Return [X, Y] of the center of cell containing provided text 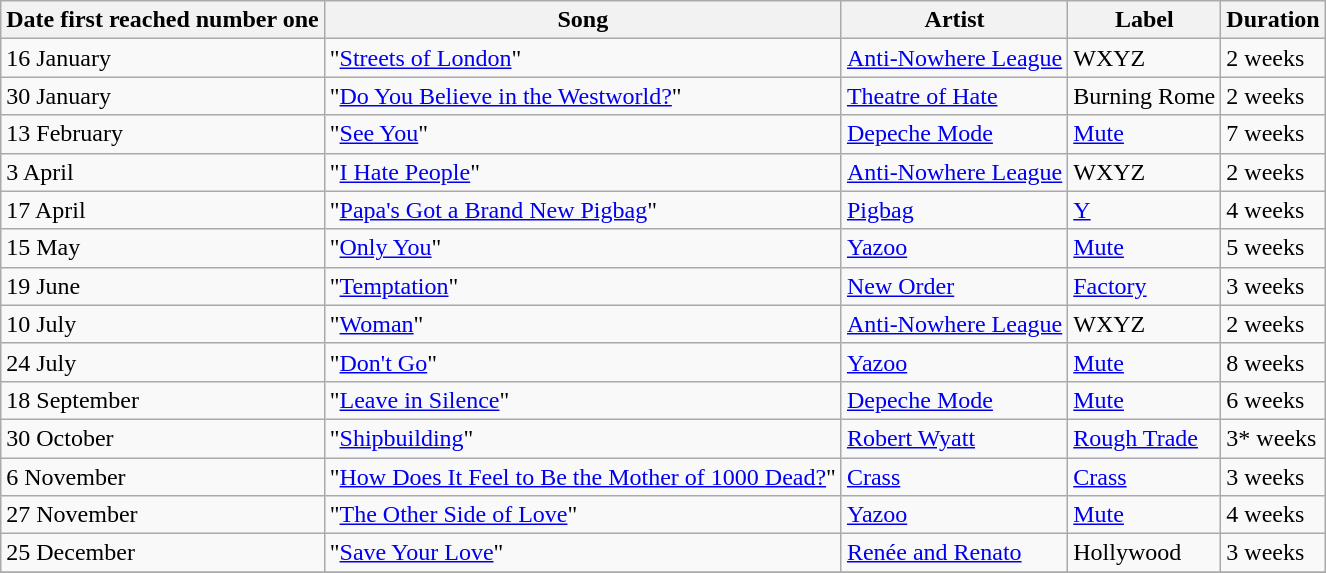
"I Hate People" [582, 172]
"Only You" [582, 248]
30 January [162, 96]
Hollywood [1144, 553]
"Leave in Silence" [582, 400]
Y [1144, 210]
New Order [954, 286]
Robert Wyatt [954, 438]
16 January [162, 58]
Label [1144, 20]
3* weeks [1273, 438]
"Shipbuilding" [582, 438]
Renée and Renato [954, 553]
"The Other Side of Love" [582, 515]
30 October [162, 438]
18 September [162, 400]
"Streets of London" [582, 58]
13 February [162, 134]
6 November [162, 477]
"Papa's Got a Brand New Pigbag" [582, 210]
"How Does It Feel to Be the Mother of 1000 Dead?" [582, 477]
Date first reached number one [162, 20]
15 May [162, 248]
5 weeks [1273, 248]
3 April [162, 172]
7 weeks [1273, 134]
24 July [162, 362]
"Do You Believe in the Westworld?" [582, 96]
6 weeks [1273, 400]
Song [582, 20]
Burning Rome [1144, 96]
25 December [162, 553]
Artist [954, 20]
Pigbag [954, 210]
"Save Your Love" [582, 553]
"See You" [582, 134]
17 April [162, 210]
"Woman" [582, 324]
"Temptation" [582, 286]
10 July [162, 324]
Factory [1144, 286]
8 weeks [1273, 362]
Duration [1273, 20]
19 June [162, 286]
Rough Trade [1144, 438]
27 November [162, 515]
"Don't Go" [582, 362]
Theatre of Hate [954, 96]
